Search for the cell housing the specified text and yield its [X, Y] center coordinate. 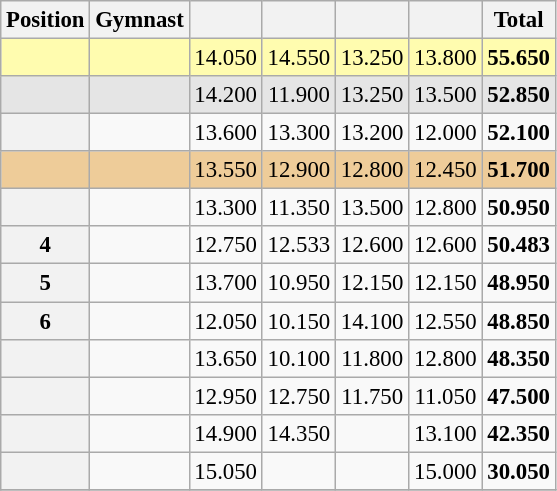
51.700 [518, 170]
50.483 [518, 245]
11.350 [298, 208]
13.700 [226, 283]
12.900 [298, 170]
5 [46, 283]
12.950 [226, 396]
11.900 [298, 95]
14.200 [226, 95]
13.100 [446, 433]
55.650 [518, 58]
11.050 [446, 396]
Gymnast [140, 20]
50.950 [518, 208]
47.500 [518, 396]
12.550 [446, 321]
11.800 [372, 358]
15.000 [446, 471]
10.150 [298, 321]
4 [46, 245]
48.950 [518, 283]
13.800 [446, 58]
12.533 [298, 245]
14.550 [298, 58]
12.000 [446, 133]
13.600 [226, 133]
14.900 [226, 433]
Total [518, 20]
13.550 [226, 170]
10.100 [298, 358]
52.100 [518, 133]
52.850 [518, 95]
10.950 [298, 283]
6 [46, 321]
11.750 [372, 396]
42.350 [518, 433]
Position [46, 20]
13.200 [372, 133]
12.450 [446, 170]
14.100 [372, 321]
12.050 [226, 321]
15.050 [226, 471]
48.850 [518, 321]
13.650 [226, 358]
30.050 [518, 471]
14.350 [298, 433]
14.050 [226, 58]
48.350 [518, 358]
